Capture the cell that displays the provided text and extract its [x, y] central coordinate. 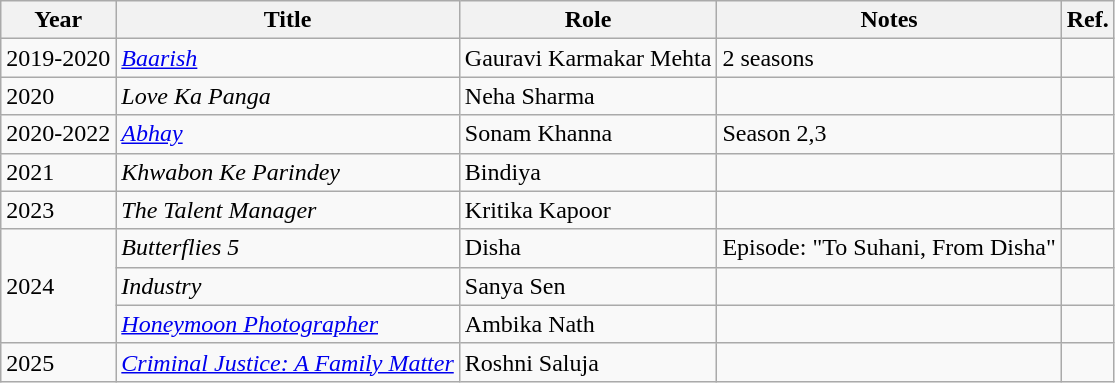
Sanya Sen [588, 286]
Season 2,3 [889, 134]
Love Ka Panga [288, 96]
Butterflies 5 [288, 248]
Gauravi Karmakar Mehta [588, 58]
Honeymoon Photographer [288, 324]
Kritika Kapoor [588, 210]
Industry [288, 286]
Ambika Nath [588, 324]
2025 [58, 362]
Baarish [288, 58]
2019-2020 [58, 58]
Khwabon Ke Parindey [288, 172]
2020-2022 [58, 134]
2 seasons [889, 58]
2024 [58, 286]
Neha Sharma [588, 96]
2021 [58, 172]
Role [588, 20]
2023 [58, 210]
Notes [889, 20]
Title [288, 20]
Roshni Saluja [588, 362]
The Talent Manager [288, 210]
Bindiya [588, 172]
Ref. [1088, 20]
Criminal Justice: A Family Matter [288, 362]
Year [58, 20]
Abhay [288, 134]
2020 [58, 96]
Disha [588, 248]
Episode: "To Suhani, From Disha" [889, 248]
Sonam Khanna [588, 134]
